Pinpoint the cell where the given text exists, returning its (x, y) midpoint coordinate. 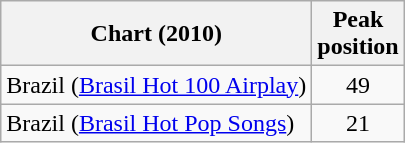
Chart (2010) (156, 34)
21 (358, 123)
49 (358, 85)
Brazil (Brasil Hot 100 Airplay) (156, 85)
Peakposition (358, 34)
Brazil (Brasil Hot Pop Songs) (156, 123)
